Capture the cell that displays the provided text and extract its [x, y] central coordinate. 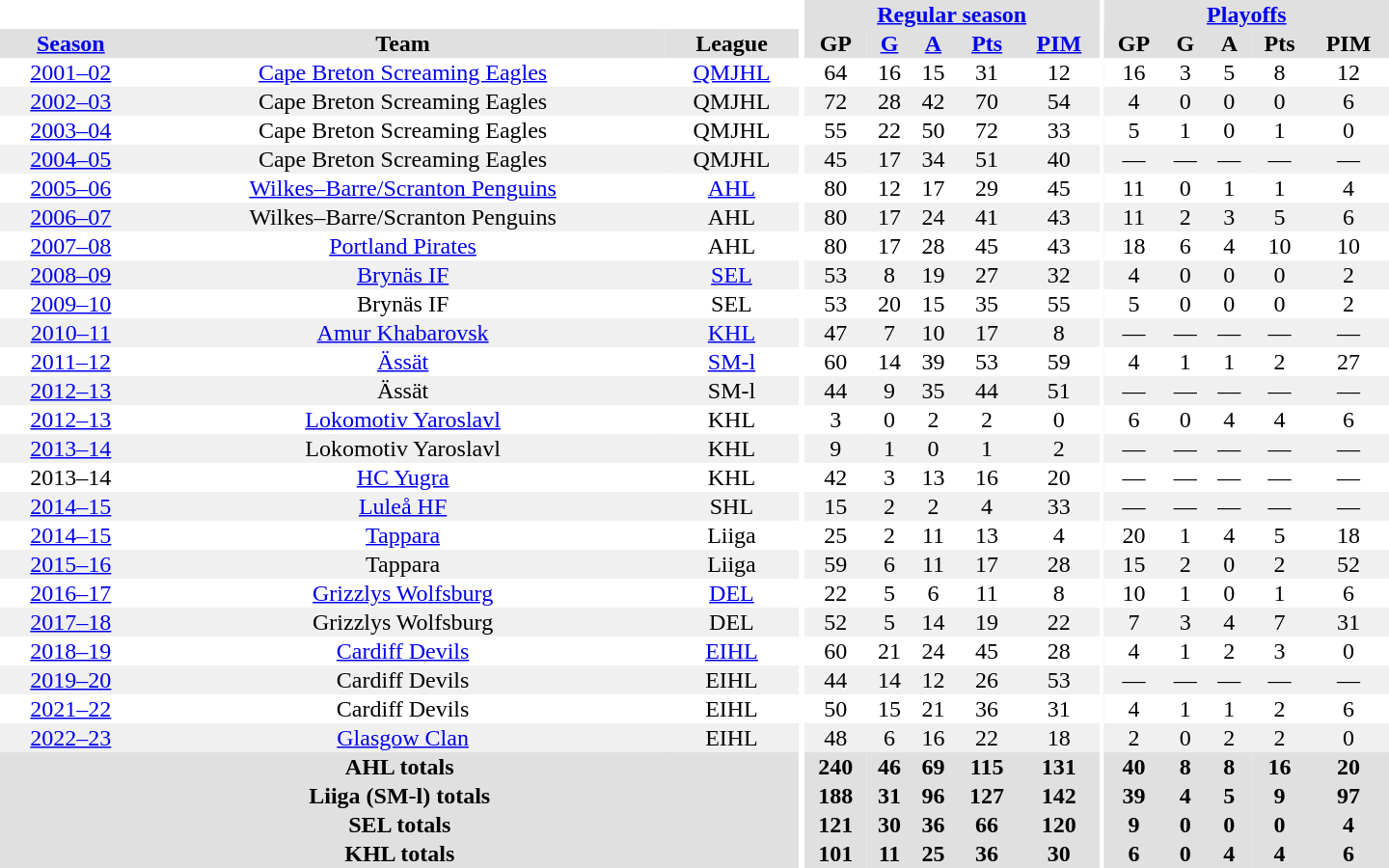
2009–10 [71, 304]
2021–22 [71, 709]
97 [1348, 796]
Amur Khabarovsk [403, 333]
47 [835, 333]
121 [835, 825]
Regular season [951, 14]
2018–19 [71, 651]
2010–11 [71, 333]
32 [1059, 275]
115 [987, 767]
SHL [731, 506]
46 [889, 767]
188 [835, 796]
70 [987, 101]
2003–04 [71, 130]
54 [1059, 101]
127 [987, 796]
Playoffs [1246, 14]
29 [987, 188]
26 [987, 680]
Glasgow Clan [403, 738]
League [731, 43]
Luleå HF [403, 506]
120 [1059, 825]
2015–16 [71, 564]
2006–07 [71, 217]
64 [835, 72]
AHL totals [399, 767]
2011–12 [71, 362]
101 [835, 854]
131 [1059, 767]
240 [835, 767]
2022–23 [71, 738]
96 [934, 796]
69 [934, 767]
Season [71, 43]
2002–03 [71, 101]
2001–02 [71, 72]
2007–08 [71, 246]
KHL totals [399, 854]
142 [1059, 796]
34 [934, 159]
2017–18 [71, 622]
Portland Pirates [403, 246]
SEL totals [399, 825]
Team [403, 43]
41 [987, 217]
Liiga (SM-l) totals [399, 796]
66 [987, 825]
2019–20 [71, 680]
2005–06 [71, 188]
48 [835, 738]
2008–09 [71, 275]
2016–17 [71, 593]
2004–05 [71, 159]
HC Yugra [403, 477]
